Find where the given text appears and provide that cell's center as (x, y) coordinate. 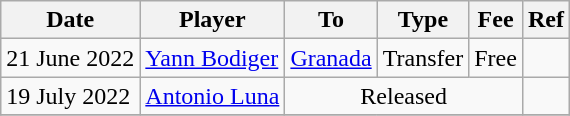
21 June 2022 (70, 58)
Yann Bodiger (212, 58)
Ref (546, 20)
Type (423, 20)
Date (70, 20)
Free (496, 58)
Transfer (423, 58)
19 July 2022 (70, 96)
Granada (331, 58)
Fee (496, 20)
Antonio Luna (212, 96)
Player (212, 20)
Released (404, 96)
To (331, 20)
